Identify which cell holds the provided text, then report its [X, Y] central coordinate. 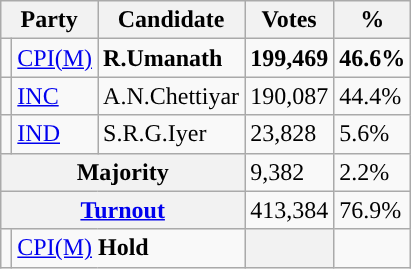
R.Umanath [172, 58]
199,469 [290, 58]
413,384 [290, 210]
2.2% [372, 172]
CPI(M) [55, 58]
CPI(M) Hold [128, 248]
190,087 [290, 96]
Candidate [172, 20]
9,382 [290, 172]
Votes [290, 20]
Majority [123, 172]
76.9% [372, 210]
44.4% [372, 96]
IND [55, 134]
Party [50, 20]
23,828 [290, 134]
Turnout [123, 210]
INC [55, 96]
5.6% [372, 134]
46.6% [372, 58]
A.N.Chettiyar [172, 96]
S.R.G.Iyer [172, 134]
% [372, 20]
